Extract the [X, Y] coordinate from the center of the cell holding the provided text.  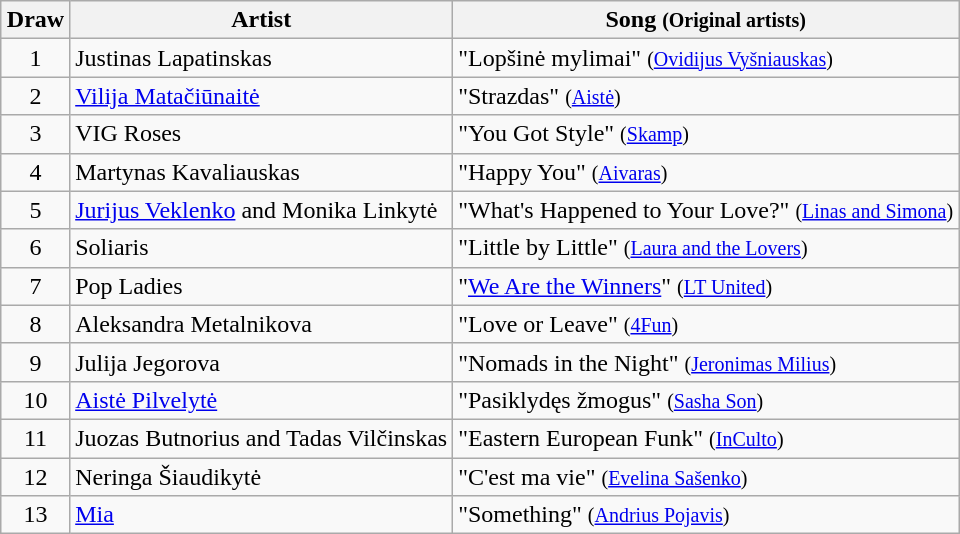
8 [35, 324]
4 [35, 172]
Soliaris [262, 248]
"Pasiklydęs žmogus" (Sasha Son) [706, 400]
7 [35, 286]
Vilija Matačiūnaitė [262, 96]
3 [35, 134]
Aistė Pilvelytė [262, 400]
Martynas Kavaliauskas [262, 172]
"Lopšinė mylimai" (Ovidijus Vyšniauskas) [706, 58]
Pop Ladies [262, 286]
11 [35, 438]
"Little by Little" (Laura and the Lovers) [706, 248]
Draw [35, 20]
Aleksandra Metalnikova [262, 324]
Juozas Butnorius and Tadas Vilčinskas [262, 438]
"Eastern European Funk" (InCulto) [706, 438]
"Nomads in the Night" (Jeronimas Milius) [706, 362]
"What's Happened to Your Love?" (Linas and Simona) [706, 210]
Neringa Šiaudikytė [262, 477]
13 [35, 515]
"Something" (Andrius Pojavis) [706, 515]
2 [35, 96]
"You Got Style" (Skamp) [706, 134]
1 [35, 58]
5 [35, 210]
Mia [262, 515]
"C'est ma vie" (Evelina Sašenko) [706, 477]
12 [35, 477]
"We Are the Winners" (LT United) [706, 286]
10 [35, 400]
Jurijus Veklenko and Monika Linkytė [262, 210]
"Love or Leave" (4Fun) [706, 324]
Julija Jegorova [262, 362]
6 [35, 248]
Song (Original artists) [706, 20]
"Happy You" (Aivaras) [706, 172]
VIG Roses [262, 134]
"Strazdas" (Aistė) [706, 96]
Justinas Lapatinskas [262, 58]
9 [35, 362]
Artist [262, 20]
